Return (x, y) of the center of cell containing provided text 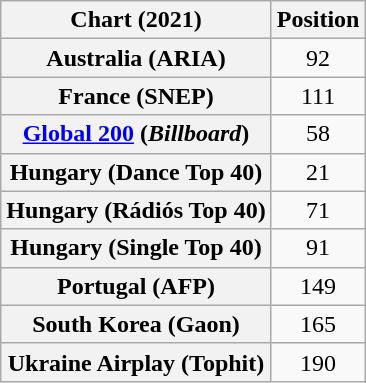
Portugal (AFP) (136, 286)
91 (318, 248)
Ukraine Airplay (Tophit) (136, 362)
Hungary (Rádiós Top 40) (136, 210)
190 (318, 362)
149 (318, 286)
111 (318, 96)
Chart (2021) (136, 20)
21 (318, 172)
Hungary (Single Top 40) (136, 248)
Position (318, 20)
South Korea (Gaon) (136, 324)
71 (318, 210)
58 (318, 134)
Hungary (Dance Top 40) (136, 172)
92 (318, 58)
Australia (ARIA) (136, 58)
Global 200 (Billboard) (136, 134)
165 (318, 324)
France (SNEP) (136, 96)
